Output the (x, y) coordinate of the center of the cell containing the given text.  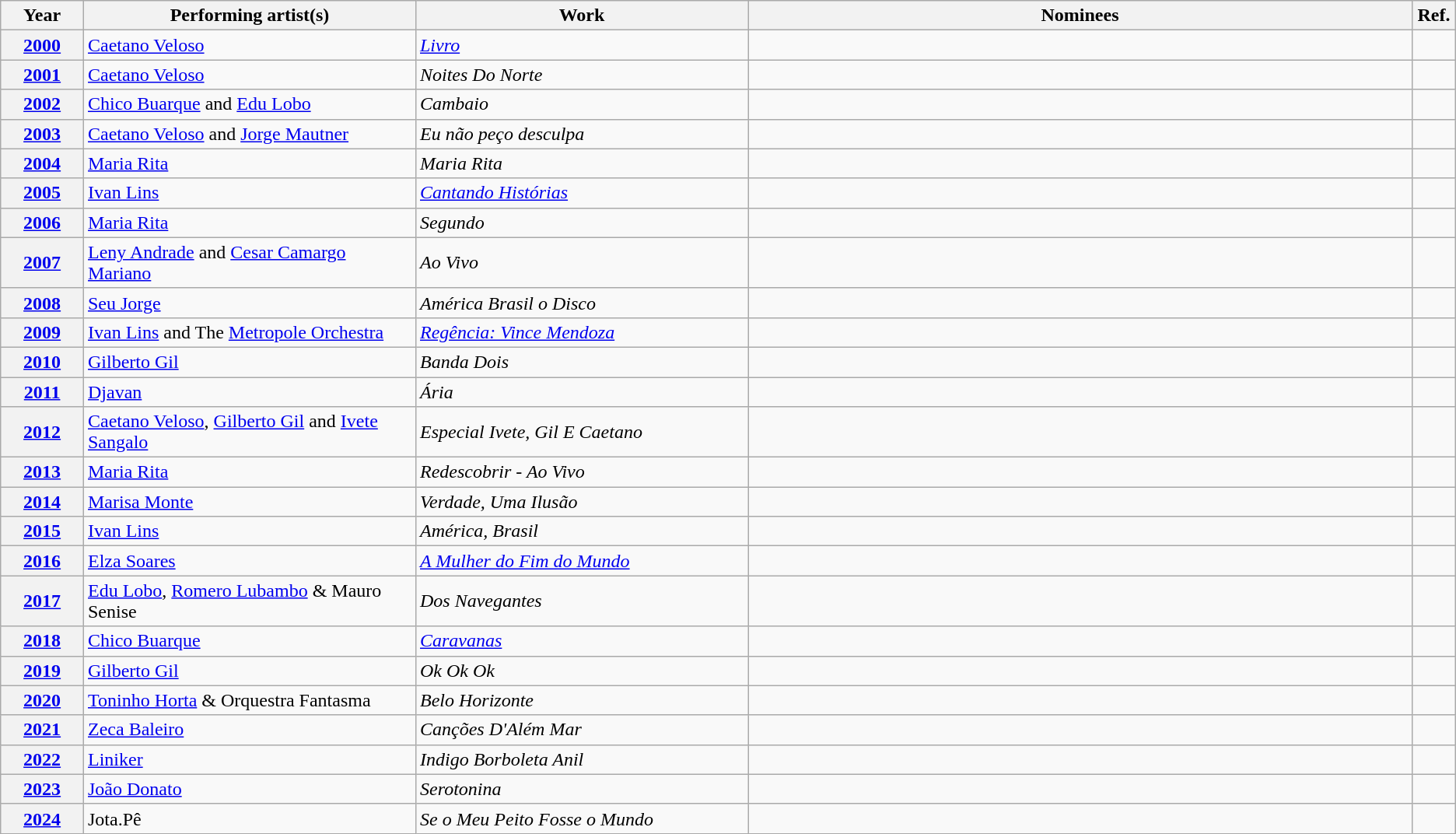
Ref. (1434, 16)
Verdade, Uma Ilusão (582, 502)
2004 (42, 163)
2009 (42, 332)
2011 (42, 391)
2018 (42, 641)
Seu Jorge (249, 303)
Ivan Lins and The Metropole Orchestra (249, 332)
Edu Lobo, Romero Lubambo & Mauro Senise (249, 601)
Caetano Veloso and Jorge Mautner (249, 134)
2012 (42, 433)
Chico Buarque (249, 641)
Belo Horizonte (582, 700)
2008 (42, 303)
Noites Do Norte (582, 75)
Caetano Veloso, Gilberto Gil and Ivete Sangalo (249, 433)
Toninho Horta & Orquestra Fantasma (249, 700)
Cantando Histórias (582, 193)
Zeca Baleiro (249, 730)
João Donato (249, 789)
Serotonina (582, 789)
A Mulher do Fim do Mundo (582, 561)
2007 (42, 263)
Work (582, 16)
Ok Ok Ok (582, 671)
Especial Ivete, Gil E Caetano (582, 433)
Eu não peço desculpa (582, 134)
2000 (42, 45)
2021 (42, 730)
2003 (42, 134)
Caravanas (582, 641)
2022 (42, 759)
2014 (42, 502)
Jota.Pê (249, 818)
Year (42, 16)
Livro (582, 45)
Dos Navegantes (582, 601)
2016 (42, 561)
2005 (42, 193)
Cambaio (582, 104)
Ária (582, 391)
América Brasil o Disco (582, 303)
2023 (42, 789)
Nominees (1080, 16)
2010 (42, 362)
Ao Vivo (582, 263)
Leny Andrade and Cesar Camargo Mariano (249, 263)
2020 (42, 700)
2019 (42, 671)
2015 (42, 531)
Performing artist(s) (249, 16)
2024 (42, 818)
2006 (42, 223)
Elza Soares (249, 561)
Se o Meu Peito Fosse o Mundo (582, 818)
Banda Dois (582, 362)
Indigo Borboleta Anil (582, 759)
Canções D'Além Mar (582, 730)
Marisa Monte (249, 502)
Regência: Vince Mendoza (582, 332)
Liniker (249, 759)
Segundo (582, 223)
2001 (42, 75)
2013 (42, 472)
América, Brasil (582, 531)
Djavan (249, 391)
Redescobrir - Ao Vivo (582, 472)
Chico Buarque and Edu Lobo (249, 104)
2002 (42, 104)
2017 (42, 601)
